Identify which cell holds the provided text, then report its (x, y) central coordinate. 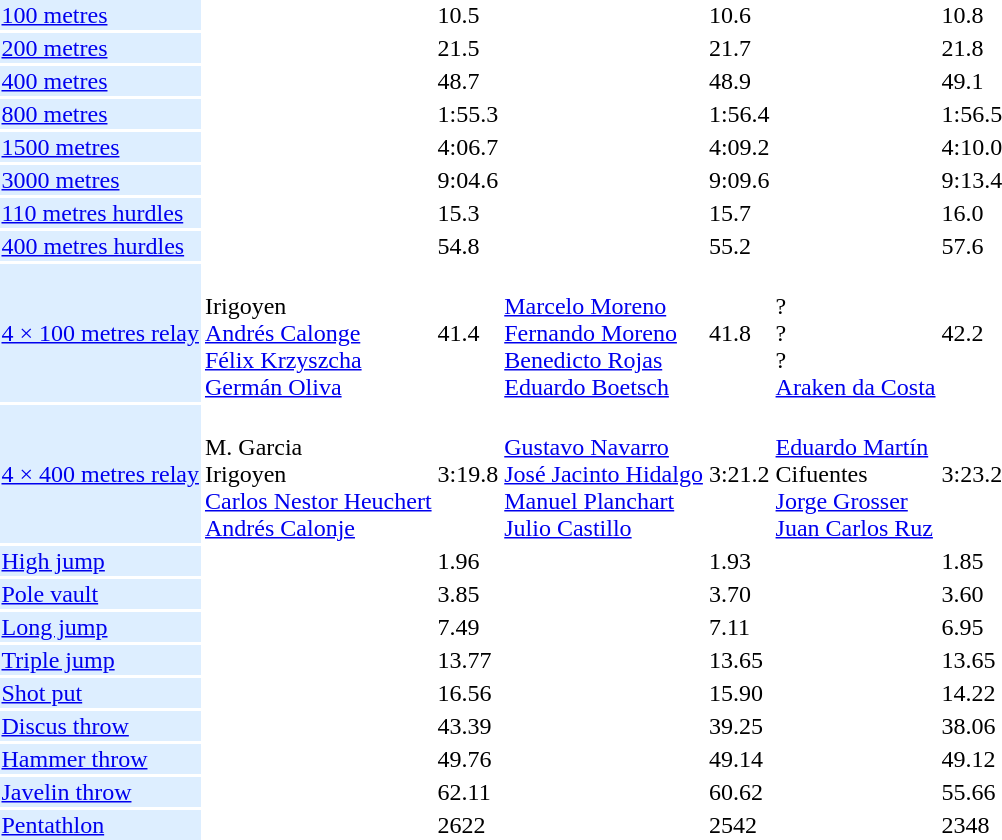
41.8 (739, 333)
3.85 (468, 594)
2622 (468, 825)
15.7 (739, 213)
???Araken da Costa (856, 333)
200 metres (100, 48)
48.9 (739, 81)
41.4 (468, 333)
1:56.4 (739, 114)
IrigoyenAndrés CalongeFélix KrzyszchaGermán Oliva (318, 333)
55.2 (739, 246)
9:09.6 (739, 180)
Discus throw (100, 726)
15.3 (468, 213)
43.39 (468, 726)
21.5 (468, 48)
4:06.7 (468, 147)
39.25 (739, 726)
Javelin throw (100, 792)
10.5 (468, 15)
21.7 (739, 48)
1.93 (739, 561)
Long jump (100, 627)
1.96 (468, 561)
3.70 (739, 594)
Triple jump (100, 660)
49.76 (468, 759)
3:21.2 (739, 474)
Pole vault (100, 594)
9:04.6 (468, 180)
4 × 100 metres relay (100, 333)
Hammer throw (100, 759)
400 metres (100, 81)
13.65 (739, 660)
800 metres (100, 114)
Eduardo MartínCifuentesJorge GrosserJuan Carlos Ruz (856, 474)
62.11 (468, 792)
54.8 (468, 246)
M. GarciaIrigoyenCarlos Nestor HeuchertAndrés Calonje (318, 474)
Marcelo MorenoFernando MorenoBenedicto RojasEduardo Boetsch (604, 333)
60.62 (739, 792)
100 metres (100, 15)
Pentathlon (100, 825)
2542 (739, 825)
13.77 (468, 660)
4 × 400 metres relay (100, 474)
1500 metres (100, 147)
7.49 (468, 627)
7.11 (739, 627)
4:09.2 (739, 147)
Shot put (100, 693)
15.90 (739, 693)
49.14 (739, 759)
10.6 (739, 15)
Gustavo NavarroJosé Jacinto HidalgoManuel PlanchartJulio Castillo (604, 474)
3000 metres (100, 180)
3:19.8 (468, 474)
48.7 (468, 81)
110 metres hurdles (100, 213)
400 metres hurdles (100, 246)
16.56 (468, 693)
High jump (100, 561)
1:55.3 (468, 114)
